Provide the (X, Y) coordinate of the cell's center where the given text is located.  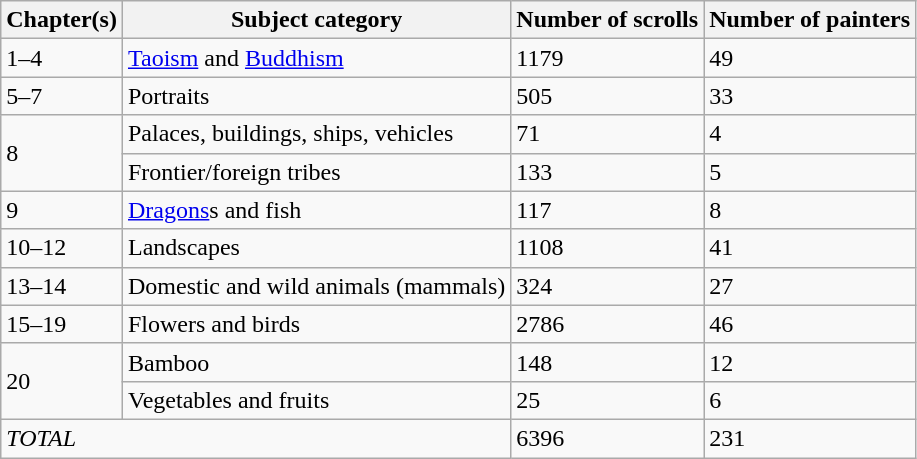
Taoism and Buddhism (316, 58)
15–19 (62, 324)
Domestic and wild animals (mammals) (316, 286)
Portraits (316, 96)
Palaces, buildings, ships, vehicles (316, 134)
10–12 (62, 248)
1179 (608, 58)
Flowers and birds (316, 324)
Number of painters (810, 20)
4 (810, 134)
6 (810, 400)
Landscapes (316, 248)
9 (62, 210)
49 (810, 58)
1108 (608, 248)
46 (810, 324)
324 (608, 286)
71 (608, 134)
1–4 (62, 58)
6396 (608, 438)
13–14 (62, 286)
33 (810, 96)
505 (608, 96)
20 (62, 381)
41 (810, 248)
Vegetables and fruits (316, 400)
12 (810, 362)
117 (608, 210)
5–7 (62, 96)
Subject category (316, 20)
TOTAL (256, 438)
5 (810, 172)
133 (608, 172)
Bamboo (316, 362)
Number of scrolls (608, 20)
Frontier/foreign tribes (316, 172)
27 (810, 286)
Chapter(s) (62, 20)
25 (608, 400)
148 (608, 362)
Dragonss and fish (316, 210)
231 (810, 438)
2786 (608, 324)
